Return the (x, y) coordinate for the center point of the cell that contains the specified text.  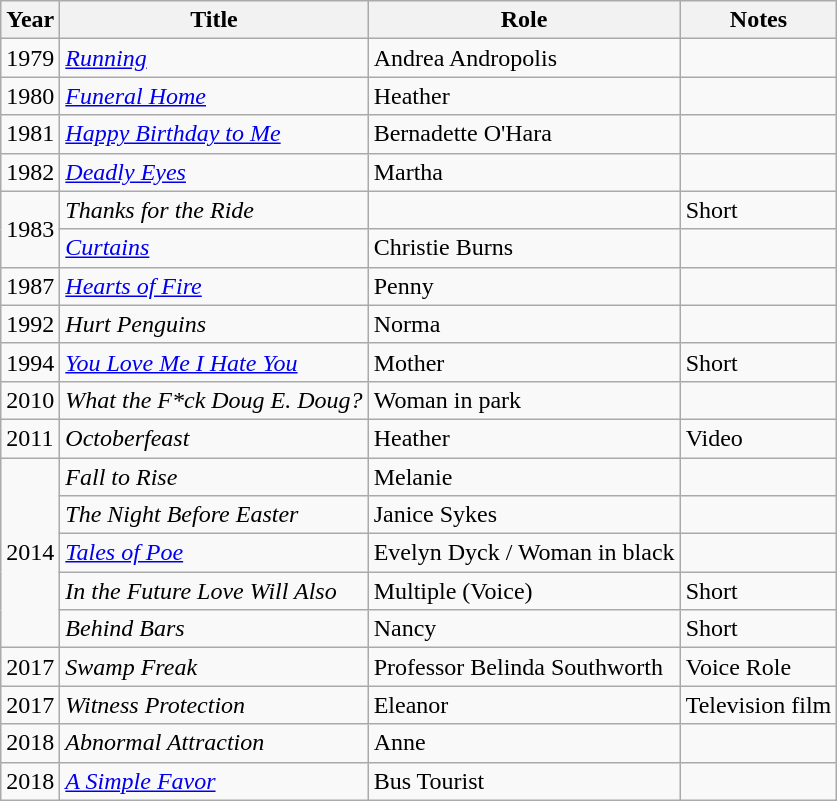
Penny (524, 286)
Hearts of Fire (214, 286)
Deadly Eyes (214, 172)
Janice Sykes (524, 515)
Role (524, 20)
Witness Protection (214, 705)
Running (214, 58)
Television film (758, 705)
Happy Birthday to Me (214, 134)
Behind Bars (214, 629)
Fall to Rise (214, 477)
1983 (30, 229)
Funeral Home (214, 96)
1987 (30, 286)
A Simple Favor (214, 781)
1992 (30, 324)
Octoberfeast (214, 438)
What the F*ck Doug E. Doug? (214, 400)
Voice Role (758, 667)
2010 (30, 400)
Christie Burns (524, 248)
1980 (30, 96)
Swamp Freak (214, 667)
You Love Me I Hate You (214, 362)
1979 (30, 58)
Tales of Poe (214, 553)
Video (758, 438)
Melanie (524, 477)
Abnormal Attraction (214, 743)
Notes (758, 20)
Mother (524, 362)
Title (214, 20)
Bus Tourist (524, 781)
Thanks for the Ride (214, 210)
Anne (524, 743)
1994 (30, 362)
Nancy (524, 629)
Hurt Penguins (214, 324)
Evelyn Dyck / Woman in black (524, 553)
Eleanor (524, 705)
The Night Before Easter (214, 515)
2014 (30, 553)
2011 (30, 438)
In the Future Love Will Also (214, 591)
Andrea Andropolis (524, 58)
Curtains (214, 248)
Professor Belinda Southworth (524, 667)
Martha (524, 172)
Year (30, 20)
Norma (524, 324)
Bernadette O'Hara (524, 134)
Multiple (Voice) (524, 591)
Woman in park (524, 400)
1981 (30, 134)
1982 (30, 172)
